Locate the cell with the specified text and output its [X, Y] center coordinate. 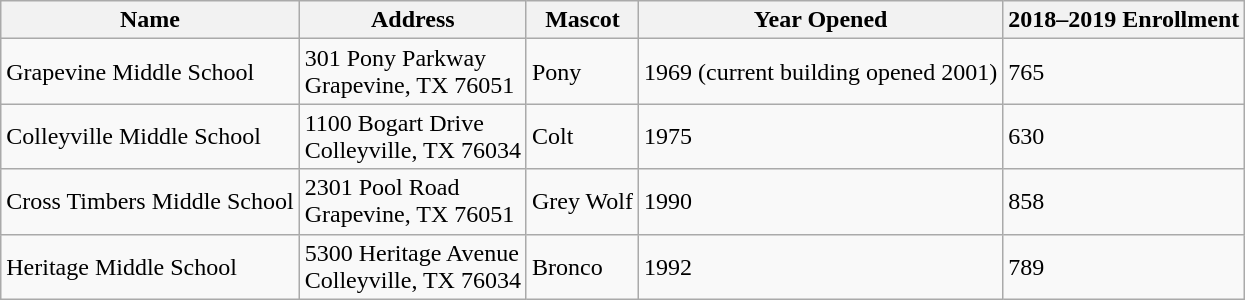
2301 Pool RoadGrapevine, TX 76051 [412, 202]
2018–2019 Enrollment [1124, 20]
789 [1124, 266]
1969 (current building opened 2001) [820, 72]
Pony [582, 72]
1992 [820, 266]
301 Pony ParkwayGrapevine, TX 76051 [412, 72]
1990 [820, 202]
Colt [582, 136]
Cross Timbers Middle School [150, 202]
Grapevine Middle School [150, 72]
Year Opened [820, 20]
1100 Bogart DriveColleyville, TX 76034 [412, 136]
765 [1124, 72]
630 [1124, 136]
5300 Heritage AvenueColleyville, TX 76034 [412, 266]
Address [412, 20]
1975 [820, 136]
Colleyville Middle School [150, 136]
858 [1124, 202]
Heritage Middle School [150, 266]
Bronco [582, 266]
Grey Wolf [582, 202]
Mascot [582, 20]
Name [150, 20]
